Detect which cell encompasses the target text, then output its [x, y] center coordinate. 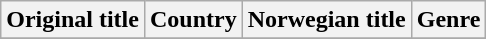
Norwegian title [326, 20]
Country [193, 20]
Genre [448, 20]
Original title [73, 20]
